Find where the given text appears and provide that cell's center as [x, y] coordinate. 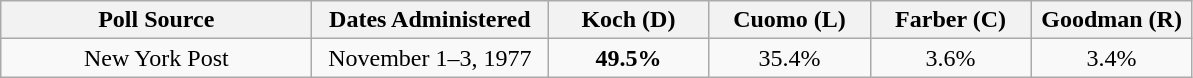
New York Post [156, 58]
November 1–3, 1977 [430, 58]
3.6% [950, 58]
Poll Source [156, 20]
49.5% [628, 58]
3.4% [1112, 58]
Dates Administered [430, 20]
35.4% [790, 58]
Goodman (R) [1112, 20]
Koch (D) [628, 20]
Cuomo (L) [790, 20]
Farber (C) [950, 20]
